Determine the [X, Y] coordinate at the center of the cell enclosing the given text.  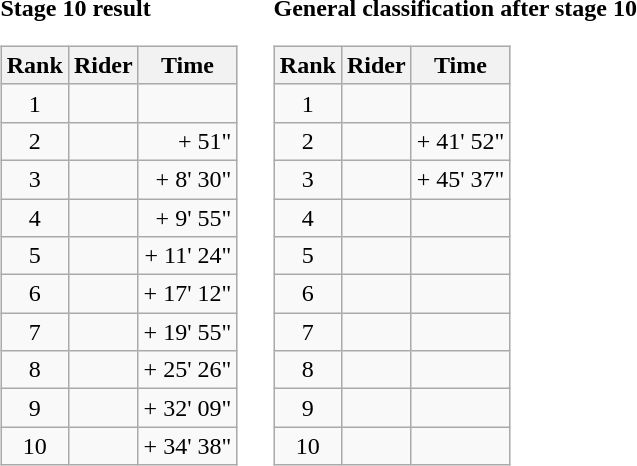
+ 45' 37" [460, 179]
+ 8' 30" [188, 179]
+ 25' 26" [188, 370]
+ 32' 09" [188, 408]
+ 41' 52" [460, 141]
+ 34' 38" [188, 446]
+ 51" [188, 141]
+ 17' 12" [188, 294]
+ 19' 55" [188, 332]
+ 11' 24" [188, 256]
+ 9' 55" [188, 217]
